Identify which cell holds the provided text, then report its [x, y] central coordinate. 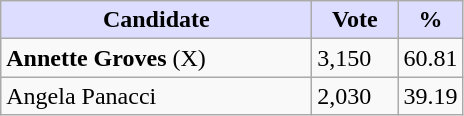
3,150 [355, 58]
2,030 [355, 96]
Annette Groves (X) [156, 58]
60.81 [430, 58]
Angela Panacci [156, 96]
Candidate [156, 20]
39.19 [430, 96]
% [430, 20]
Vote [355, 20]
